Identify which cell holds the provided text, then report its (x, y) central coordinate. 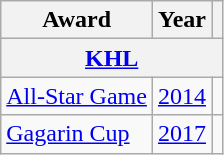
All-Star Game (77, 96)
Gagarin Cup (77, 134)
Award (77, 20)
Year (182, 20)
KHL (112, 58)
2017 (182, 134)
2014 (182, 96)
